Search for the cell housing the specified text and yield its (x, y) center coordinate. 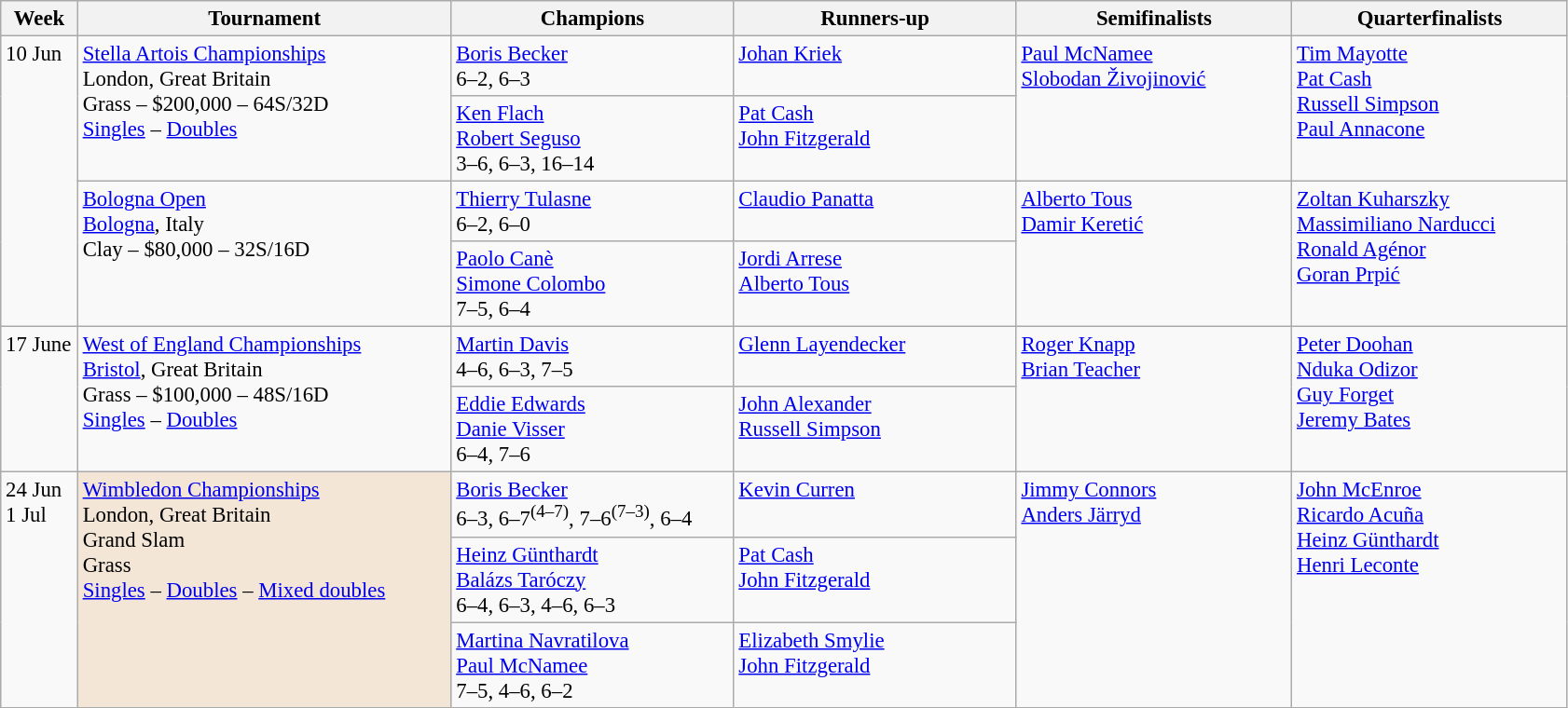
Peter Doohan Nduka Odizor Guy Forget Jeremy Bates (1430, 400)
Glenn Layendecker (874, 358)
Quarterfinalists (1430, 19)
West of England Championships Bristol, Great BritainGrass – $100,000 – 48S/16D Singles – Doubles (265, 400)
Kevin Curren (874, 505)
Paolo Canè Simone Colombo 7–5, 6–4 (593, 284)
John Alexander Russell Simpson (874, 430)
Ken Flach Robert Seguso3–6, 6–3, 16–14 (593, 139)
Thierry Tulasne 6–2, 6–0 (593, 212)
24 Jun1 Jul (39, 590)
Heinz Günthardt Balázs Taróczy6–4, 6–3, 4–6, 6–3 (593, 579)
Boris Becker6–2, 6–3 (593, 67)
Alberto Tous Damir Keretić (1154, 254)
17 June (39, 400)
Jimmy Connors Anders Järryd (1154, 590)
Champions (593, 19)
Zoltan Kuharszky Massimiliano Narducci Ronald Agénor Goran Prpić (1430, 254)
Martina Navratilova Paul McNamee7–5, 4–6, 6–2 (593, 665)
Week (39, 19)
Bologna Open Bologna, ItalyClay – $80,000 – 32S/16D (265, 254)
Semifinalists (1154, 19)
Boris Becker6–3, 6–7(4–7), 7–6(7–3), 6–4 (593, 505)
Claudio Panatta (874, 212)
Jordi Arrese Alberto Tous (874, 284)
Eddie Edwards Danie Visser6–4, 7–6 (593, 430)
Roger Knapp Brian Teacher (1154, 400)
Elizabeth Smylie John Fitzgerald (874, 665)
Wimbledon Championships London, Great BritainGrand SlamGrassSingles – Doubles – Mixed doubles (265, 590)
Tim Mayotte Pat Cash Russell Simpson Paul Annacone (1430, 109)
Tournament (265, 19)
Runners-up (874, 19)
Martin Davis4–6, 6–3, 7–5 (593, 358)
Paul McNamee Slobodan Živojinović (1154, 109)
Stella Artois Championships London, Great BritainGrass – $200,000 – 64S/32DSingles – Doubles (265, 109)
John McEnroe Ricardo Acuña Heinz Günthardt Henri Leconte (1430, 590)
10 Jun (39, 182)
Johan Kriek (874, 67)
